Scan for the cell matching the given text and deliver its [X, Y] coordinate at center. 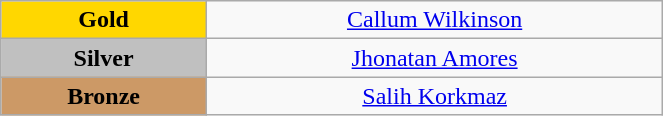
Salih Korkmaz [434, 96]
Silver [104, 58]
Callum Wilkinson [434, 20]
Bronze [104, 96]
Jhonatan Amores [434, 58]
Gold [104, 20]
